Locate the cell with the specified text and output its [x, y] center coordinate. 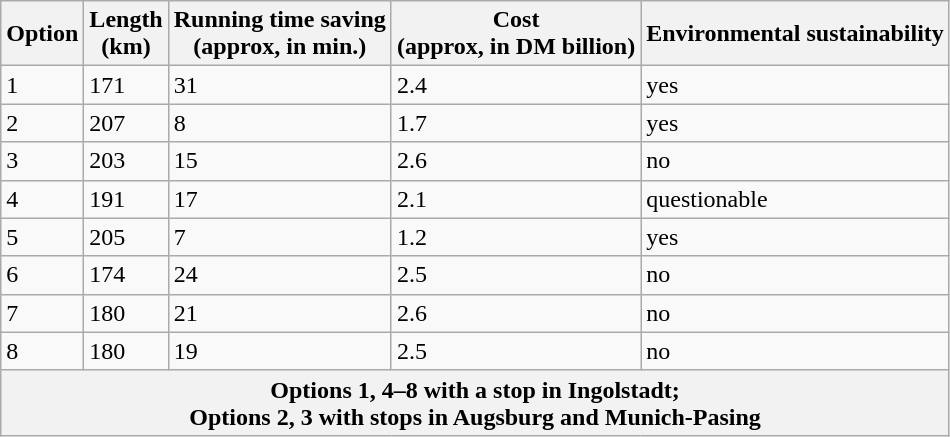
3 [42, 161]
Environmental sustainability [796, 34]
2.1 [516, 199]
2 [42, 123]
1.2 [516, 237]
5 [42, 237]
19 [280, 351]
205 [126, 237]
207 [126, 123]
191 [126, 199]
24 [280, 275]
2.4 [516, 85]
1.7 [516, 123]
Running time saving(approx, in min.) [280, 34]
Cost(approx, in DM billion) [516, 34]
21 [280, 313]
6 [42, 275]
1 [42, 85]
Option [42, 34]
174 [126, 275]
171 [126, 85]
15 [280, 161]
4 [42, 199]
Options 1, 4–8 with a stop in Ingolstadt;Options 2, 3 with stops in Augsburg and Munich-Pasing [476, 402]
questionable [796, 199]
Length(km) [126, 34]
17 [280, 199]
203 [126, 161]
31 [280, 85]
